Search for the cell housing the specified text and yield its [X, Y] center coordinate. 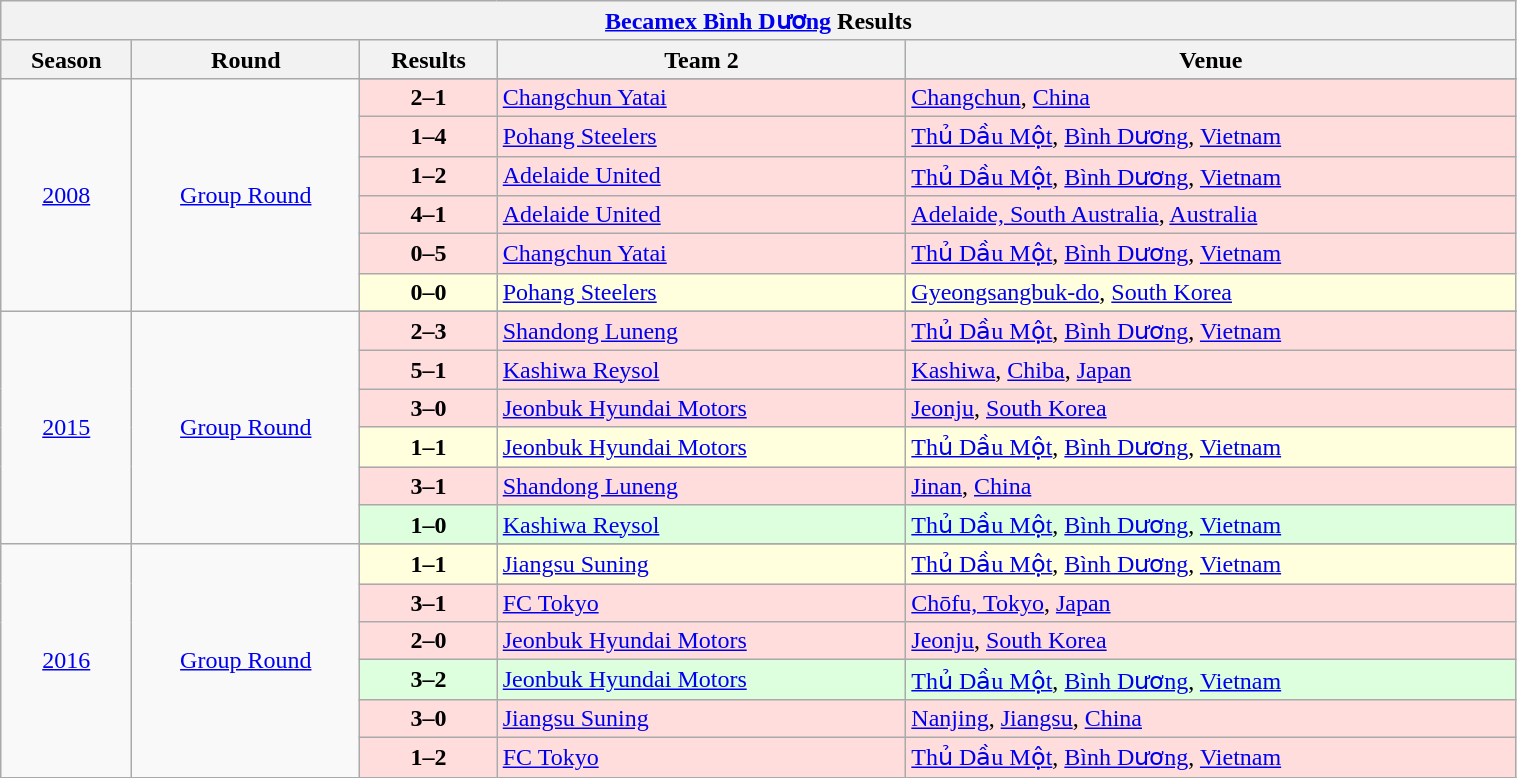
Kashiwa, Chiba, Japan [1211, 370]
2015 [66, 428]
2–0 [428, 641]
2016 [66, 660]
Gyeongsangbuk-do, South Korea [1211, 292]
2–3 [428, 331]
3–2 [428, 680]
Nanjing, Jiangsu, China [1211, 718]
2–1 [428, 97]
4–1 [428, 215]
1–0 [428, 525]
Team 2 [702, 59]
5–1 [428, 370]
Season [66, 59]
Jinan, China [1211, 485]
1–4 [428, 136]
Round [246, 59]
Changchun, China [1211, 97]
2008 [66, 194]
0–0 [428, 292]
0–5 [428, 254]
Venue [1211, 59]
Becamex Bình Dương Results [758, 21]
Chōfu, Tokyo, Japan [1211, 603]
Results [428, 59]
Adelaide, South Australia, Australia [1211, 215]
